Capture the cell that displays the provided text and extract its (X, Y) central coordinate. 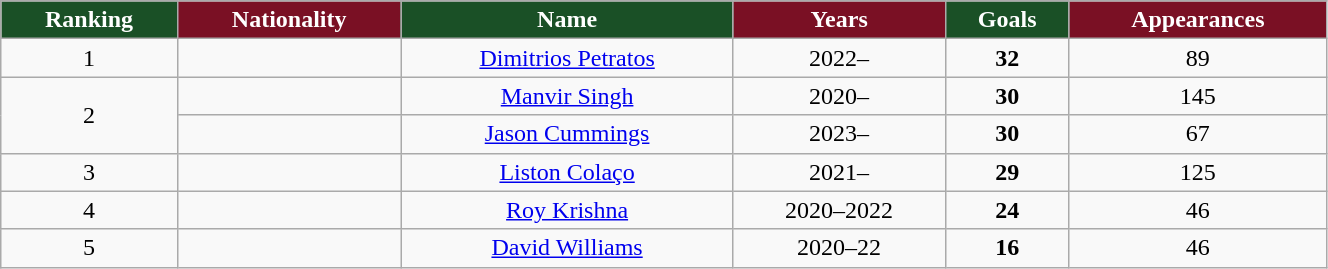
29 (1007, 172)
Goals (1007, 20)
Manvir Singh (567, 96)
5 (89, 248)
67 (1198, 134)
2021– (839, 172)
Name (567, 20)
145 (1198, 96)
2020– (839, 96)
2022– (839, 58)
1 (89, 58)
16 (1007, 248)
Liston Colaço (567, 172)
32 (1007, 58)
Ranking (89, 20)
24 (1007, 210)
2020–22 (839, 248)
3 (89, 172)
2023– (839, 134)
Dimitrios Petratos (567, 58)
Years (839, 20)
2 (89, 115)
Roy Krishna (567, 210)
89 (1198, 58)
125 (1198, 172)
Jason Cummings (567, 134)
Appearances (1198, 20)
2020–2022 (839, 210)
David Williams (567, 248)
Nationality (289, 20)
4 (89, 210)
